Detect which cell encompasses the target text, then output its [x, y] center coordinate. 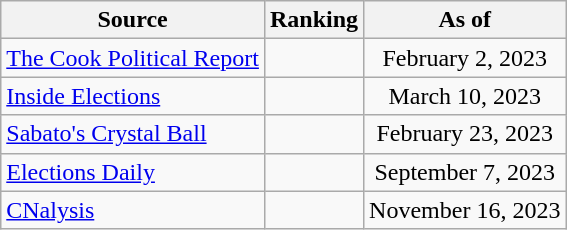
CNalysis [133, 210]
February 2, 2023 [465, 58]
Ranking [314, 20]
Source [133, 20]
September 7, 2023 [465, 172]
February 23, 2023 [465, 134]
Sabato's Crystal Ball [133, 134]
November 16, 2023 [465, 210]
The Cook Political Report [133, 58]
March 10, 2023 [465, 96]
Inside Elections [133, 96]
Elections Daily [133, 172]
As of [465, 20]
